Capture the cell that displays the provided text and extract its (x, y) central coordinate. 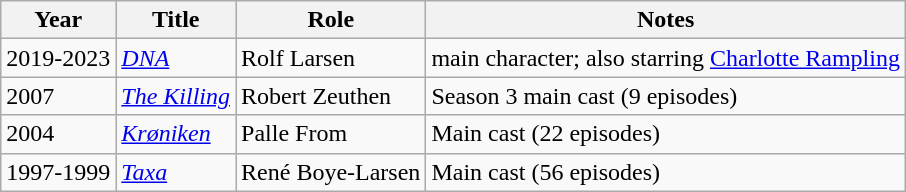
2004 (58, 134)
Taxa (176, 172)
René Boye-Larsen (331, 172)
Role (331, 20)
Notes (666, 20)
2007 (58, 96)
2019-2023 (58, 58)
Main cast (22 episodes) (666, 134)
DNA (176, 58)
Palle From (331, 134)
Year (58, 20)
1997-1999 (58, 172)
main character; also starring Charlotte Rampling (666, 58)
Krøniken (176, 134)
Main cast (56 episodes) (666, 172)
Season 3 main cast (9 episodes) (666, 96)
The Killing (176, 96)
Title (176, 20)
Rolf Larsen (331, 58)
Robert Zeuthen (331, 96)
